Return (x, y) of the center of cell containing provided text 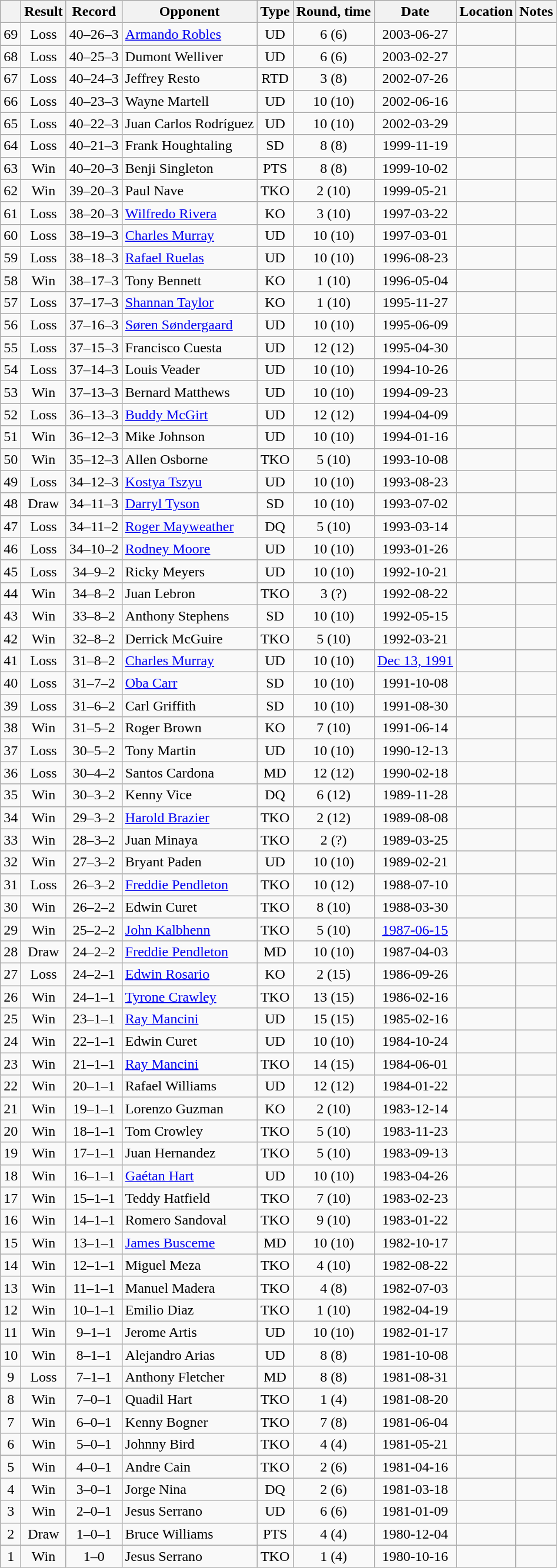
2 (?) (333, 840)
1999-11-19 (415, 146)
4–0–1 (94, 1467)
Juan Carlos Rodríguez (189, 124)
Shannan Taylor (189, 303)
14–1–1 (94, 1220)
1990-02-18 (415, 773)
1983-01-22 (415, 1220)
48 (11, 504)
24 (11, 1042)
26–2–2 (94, 907)
9 (11, 1377)
34–12–3 (94, 482)
3 (8) (333, 79)
65 (11, 124)
Result (44, 12)
1981-10-08 (415, 1355)
Buddy McGirt (189, 415)
1982-07-03 (415, 1287)
1982-10-17 (415, 1243)
Harold Brazier (189, 818)
Santos Cardona (189, 773)
1988-07-10 (415, 885)
1994-10-26 (415, 370)
29–3–2 (94, 818)
1988-03-30 (415, 907)
1984-10-24 (415, 1042)
16 (11, 1220)
38–18–3 (94, 258)
2 (12) (333, 818)
Dec 13, 1991 (415, 661)
38–17–3 (94, 281)
Roger Mayweather (189, 526)
21 (11, 1109)
6 (11, 1444)
47 (11, 526)
8–1–1 (94, 1355)
1983-09-13 (415, 1153)
Jeffrey Resto (189, 79)
2 (11, 1534)
Quadil Hart (189, 1400)
33 (11, 840)
Lorenzo Guzman (189, 1109)
2002-06-16 (415, 101)
Teddy Hatfield (189, 1198)
Darryl Tyson (189, 504)
14 (15) (333, 1064)
1993-01-26 (415, 549)
Dumont Welliver (189, 56)
20–1–1 (94, 1086)
37 (11, 750)
1997-03-01 (415, 235)
Opponent (189, 12)
3–0–1 (94, 1489)
62 (11, 191)
44 (11, 593)
Francisco Cuesta (189, 348)
Kostya Tszyu (189, 482)
30 (11, 907)
Søren Søndergaard (189, 325)
38–19–3 (94, 235)
43 (11, 616)
Kenny Bogner (189, 1422)
Andre Cain (189, 1467)
13 (15) (333, 997)
Edwin Rosario (189, 974)
37–17–3 (94, 303)
1983-04-26 (415, 1176)
2–0–1 (94, 1512)
34–8–2 (94, 593)
40 (11, 683)
1993-08-23 (415, 482)
17 (11, 1198)
25 (11, 1019)
RTD (275, 79)
40–24–3 (94, 79)
1989-11-28 (415, 795)
Juan Hernandez (189, 1153)
32–8–2 (94, 638)
28 (11, 952)
Wilfredo Rivera (189, 213)
1989-02-21 (415, 862)
1992-10-21 (415, 571)
1986-09-26 (415, 974)
2002-03-29 (415, 124)
1984-06-01 (415, 1064)
12 (11, 1310)
59 (11, 258)
Tom Crowley (189, 1131)
Wayne Martell (189, 101)
Anthony Fletcher (189, 1377)
23–1–1 (94, 1019)
2002-07-26 (415, 79)
24–1–1 (94, 997)
John Kalbhenn (189, 929)
8 (11, 1400)
1991-10-08 (415, 683)
5 (11, 1467)
51 (11, 437)
Armando Robles (189, 34)
Louis Veader (189, 370)
38–20–3 (94, 213)
20 (11, 1131)
6 (12) (333, 795)
Location (486, 12)
31–8–2 (94, 661)
4 (10) (333, 1265)
1997-03-22 (415, 213)
James Busceme (189, 1243)
68 (11, 56)
39 (11, 706)
1999-10-02 (415, 168)
13–1–1 (94, 1243)
30–5–2 (94, 750)
16–1–1 (94, 1176)
37–16–3 (94, 325)
31–7–2 (94, 683)
12–1–1 (94, 1265)
1981-06-04 (415, 1422)
19–1–1 (94, 1109)
1994-01-16 (415, 437)
Date (415, 12)
10 (11, 1355)
14 (11, 1265)
Frank Houghtaling (189, 146)
Miguel Meza (189, 1265)
Mike Johnson (189, 437)
27–3–2 (94, 862)
1982-04-19 (415, 1310)
1987-06-15 (415, 929)
1995-11-27 (415, 303)
1982-01-17 (415, 1332)
2003-06-27 (415, 34)
Emilio Diaz (189, 1310)
34 (11, 818)
2 (15) (333, 974)
15 (15) (333, 1019)
1995-06-09 (415, 325)
9–1–1 (94, 1332)
1986-02-16 (415, 997)
63 (11, 168)
36–13–3 (94, 415)
1–0 (94, 1556)
Bernard Matthews (189, 392)
4 (8) (333, 1287)
29 (11, 929)
1994-09-23 (415, 392)
1991-08-30 (415, 706)
54 (11, 370)
17–1–1 (94, 1153)
Manuel Madera (189, 1287)
21–1–1 (94, 1064)
49 (11, 482)
Rodney Moore (189, 549)
1992-05-15 (415, 616)
61 (11, 213)
3 (?) (333, 593)
Alejandro Arias (189, 1355)
34–11–3 (94, 504)
1981-04-16 (415, 1467)
Derrick McGuire (189, 638)
40–20–3 (94, 168)
22–1–1 (94, 1042)
8 (10) (333, 907)
31 (11, 885)
1981-08-20 (415, 1400)
34–9–2 (94, 571)
Rafael Williams (189, 1086)
45 (11, 571)
1992-08-22 (415, 593)
27 (11, 974)
56 (11, 325)
24–2–2 (94, 952)
1980-12-04 (415, 1534)
10 (12) (333, 885)
Type (275, 12)
Bruce Williams (189, 1534)
1993-10-08 (415, 459)
9 (10) (333, 1220)
Tyrone Crawley (189, 997)
1981-03-18 (415, 1489)
1981-01-09 (415, 1512)
24–2–1 (94, 974)
37–15–3 (94, 348)
22 (11, 1086)
26 (11, 997)
1987-04-03 (415, 952)
67 (11, 79)
1 (11, 1556)
3 (10) (333, 213)
7 (11, 1422)
58 (11, 281)
Rafael Ruelas (189, 258)
Tony Martin (189, 750)
23 (11, 1064)
1983-12-14 (415, 1109)
Oba Carr (189, 683)
31–5–2 (94, 728)
1990-12-13 (415, 750)
1995-04-30 (415, 348)
Anthony Stephens (189, 616)
46 (11, 549)
Gaétan Hart (189, 1176)
18–1–1 (94, 1131)
39–20–3 (94, 191)
Record (94, 12)
Benji Singleton (189, 168)
1989-03-25 (415, 840)
1996-08-23 (415, 258)
11 (11, 1332)
60 (11, 235)
37–14–3 (94, 370)
Bryant Paden (189, 862)
Notes (536, 12)
1–0–1 (94, 1534)
69 (11, 34)
55 (11, 348)
7–0–1 (94, 1400)
34–10–2 (94, 549)
1993-03-14 (415, 526)
36–12–3 (94, 437)
1981-08-31 (415, 1377)
7–1–1 (94, 1377)
6–0–1 (94, 1422)
28–3–2 (94, 840)
53 (11, 392)
40–26–3 (94, 34)
1982-08-22 (415, 1265)
31–6–2 (94, 706)
35 (11, 795)
1993-07-02 (415, 504)
Round, time (333, 12)
64 (11, 146)
40–22–3 (94, 124)
1999-05-21 (415, 191)
25–2–2 (94, 929)
Juan Minaya (189, 840)
Johnny Bird (189, 1444)
37–13–3 (94, 392)
66 (11, 101)
1996-05-04 (415, 281)
34–11–2 (94, 526)
40–25–3 (94, 56)
50 (11, 459)
1991-06-14 (415, 728)
15–1–1 (94, 1198)
4 (11, 1489)
42 (11, 638)
Ricky Meyers (189, 571)
5–0–1 (94, 1444)
Paul Nave (189, 191)
57 (11, 303)
Jorge Nina (189, 1489)
7 (8) (333, 1422)
Kenny Vice (189, 795)
11–1–1 (94, 1287)
Jerome Artis (189, 1332)
33–8–2 (94, 616)
52 (11, 415)
19 (11, 1153)
26–3–2 (94, 885)
2003-02-27 (415, 56)
10–1–1 (94, 1310)
41 (11, 661)
18 (11, 1176)
1992-03-21 (415, 638)
1994-04-09 (415, 415)
Juan Lebron (189, 593)
30–4–2 (94, 773)
35–12–3 (94, 459)
40–21–3 (94, 146)
Allen Osborne (189, 459)
1989-08-08 (415, 818)
36 (11, 773)
15 (11, 1243)
Roger Brown (189, 728)
1985-02-16 (415, 1019)
Carl Griffith (189, 706)
32 (11, 862)
40–23–3 (94, 101)
30–3–2 (94, 795)
1984-01-22 (415, 1086)
Tony Bennett (189, 281)
1983-11-23 (415, 1131)
3 (11, 1512)
1980-10-16 (415, 1556)
13 (11, 1287)
38 (11, 728)
1981-05-21 (415, 1444)
1983-02-23 (415, 1198)
Romero Sandoval (189, 1220)
